Extract the (x, y) coordinate from the center of the cell holding the provided text.  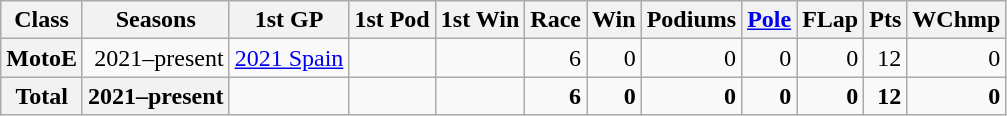
Total (42, 96)
Win (614, 20)
1st Pod (392, 20)
Class (42, 20)
Pts (886, 20)
2021 Spain (289, 58)
1st GP (289, 20)
Race (556, 20)
MotoE (42, 58)
1st Win (480, 20)
Seasons (156, 20)
Pole (770, 20)
Podiums (691, 20)
FLap (830, 20)
WChmp (956, 20)
